For the text-containing cell, return its midpoint in (x, y) coordinate format. 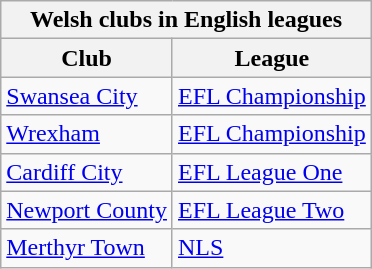
NLS (272, 248)
Wrexham (87, 134)
League (272, 58)
Swansea City (87, 96)
Merthyr Town (87, 248)
Club (87, 58)
EFL League One (272, 172)
Newport County (87, 210)
EFL League Two (272, 210)
Cardiff City (87, 172)
Welsh clubs in English leagues (186, 20)
